Search for the cell housing the specified text and yield its (X, Y) center coordinate. 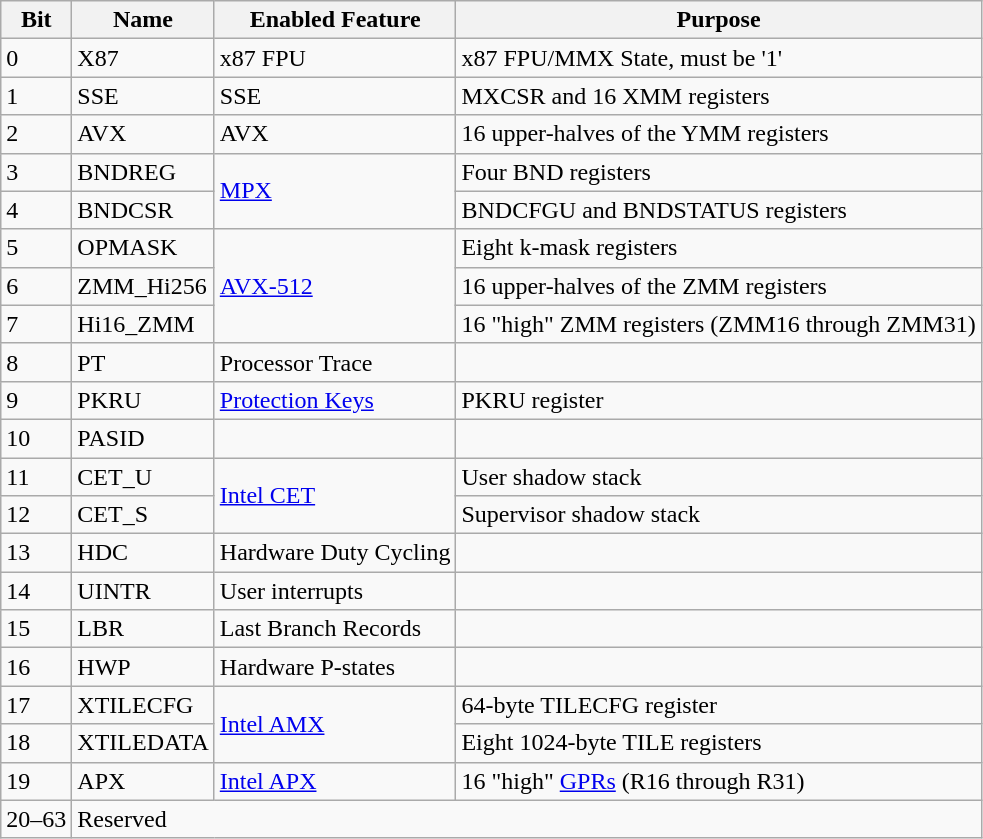
CET_S (143, 515)
Protection Keys (335, 400)
XTILEDATA (143, 743)
x87 FPU (335, 58)
X87 (143, 58)
14 (36, 591)
13 (36, 553)
CET_U (143, 477)
BNDCSR (143, 210)
PT (143, 362)
Name (143, 20)
BNDCFGU and BNDSTATUS registers (718, 210)
Eight 1024-byte TILE registers (718, 743)
10 (36, 438)
UINTR (143, 591)
9 (36, 400)
17 (36, 705)
16 "high" ZMM registers (ZMM16 through ZMM31) (718, 324)
LBR (143, 629)
Bit (36, 20)
Intel AMX (335, 724)
XTILECFG (143, 705)
Last Branch Records (335, 629)
ZMM_Hi256 (143, 286)
MPX (335, 191)
1 (36, 96)
19 (36, 781)
Reserved (526, 819)
11 (36, 477)
12 (36, 515)
PKRU (143, 400)
Hardware Duty Cycling (335, 553)
7 (36, 324)
Supervisor shadow stack (718, 515)
64-byte TILECFG register (718, 705)
Processor Trace (335, 362)
3 (36, 172)
MXCSR and 16 XMM registers (718, 96)
16 upper-halves of the ZMM registers (718, 286)
APX (143, 781)
Purpose (718, 20)
5 (36, 248)
OPMASK (143, 248)
User interrupts (335, 591)
HWP (143, 667)
HDC (143, 553)
Intel CET (335, 496)
6 (36, 286)
16 (36, 667)
PASID (143, 438)
PKRU register (718, 400)
18 (36, 743)
User shadow stack (718, 477)
8 (36, 362)
Four BND registers (718, 172)
BNDREG (143, 172)
Hi16_ZMM (143, 324)
4 (36, 210)
15 (36, 629)
0 (36, 58)
2 (36, 134)
x87 FPU/MMX State, must be '1' (718, 58)
AVX-512 (335, 286)
20–63 (36, 819)
Hardware P-states (335, 667)
Enabled Feature (335, 20)
Eight k-mask registers (718, 248)
16 upper-halves of the YMM registers (718, 134)
16 "high" GPRs (R16 through R31) (718, 781)
Intel APX (335, 781)
